Output the (x, y) coordinate of the center of the cell containing the given text.  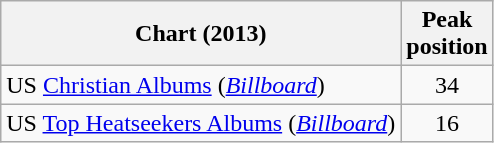
Chart (2013) (201, 34)
Peakposition (447, 34)
34 (447, 85)
16 (447, 123)
US Top Heatseekers Albums (Billboard) (201, 123)
US Christian Albums (Billboard) (201, 85)
